Return (x, y) of the center of cell containing provided text 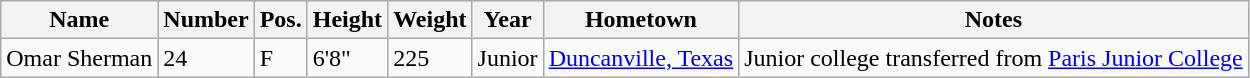
6'8" (347, 58)
Height (347, 20)
Junior college transferred from Paris Junior College (994, 58)
Omar Sherman (80, 58)
F (280, 58)
Weight (430, 20)
Pos. (280, 20)
Year (508, 20)
Number (206, 20)
Hometown (641, 20)
24 (206, 58)
Junior (508, 58)
Notes (994, 20)
225 (430, 58)
Name (80, 20)
Duncanville, Texas (641, 58)
